Detect which cell encompasses the target text, then output its (X, Y) center coordinate. 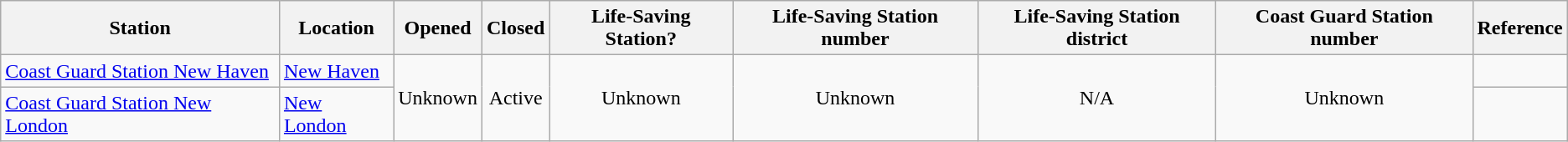
Coast Guard Station New Haven (141, 71)
Life-Saving Station district (1096, 28)
Reference (1519, 28)
Station (141, 28)
New London (336, 114)
Location (336, 28)
Opened (438, 28)
Closed (515, 28)
New Haven (336, 71)
Life-Saving Station number (856, 28)
N/A (1096, 99)
Coast Guard Station number (1344, 28)
Active (515, 99)
Life-Saving Station? (642, 28)
Coast Guard Station New London (141, 114)
